Scan for the cell matching the given text and deliver its [X, Y] coordinate at center. 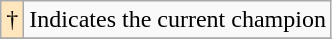
† [12, 20]
Indicates the current champion [178, 20]
